Determine the (x, y) coordinate at the center of the cell enclosing the given text.  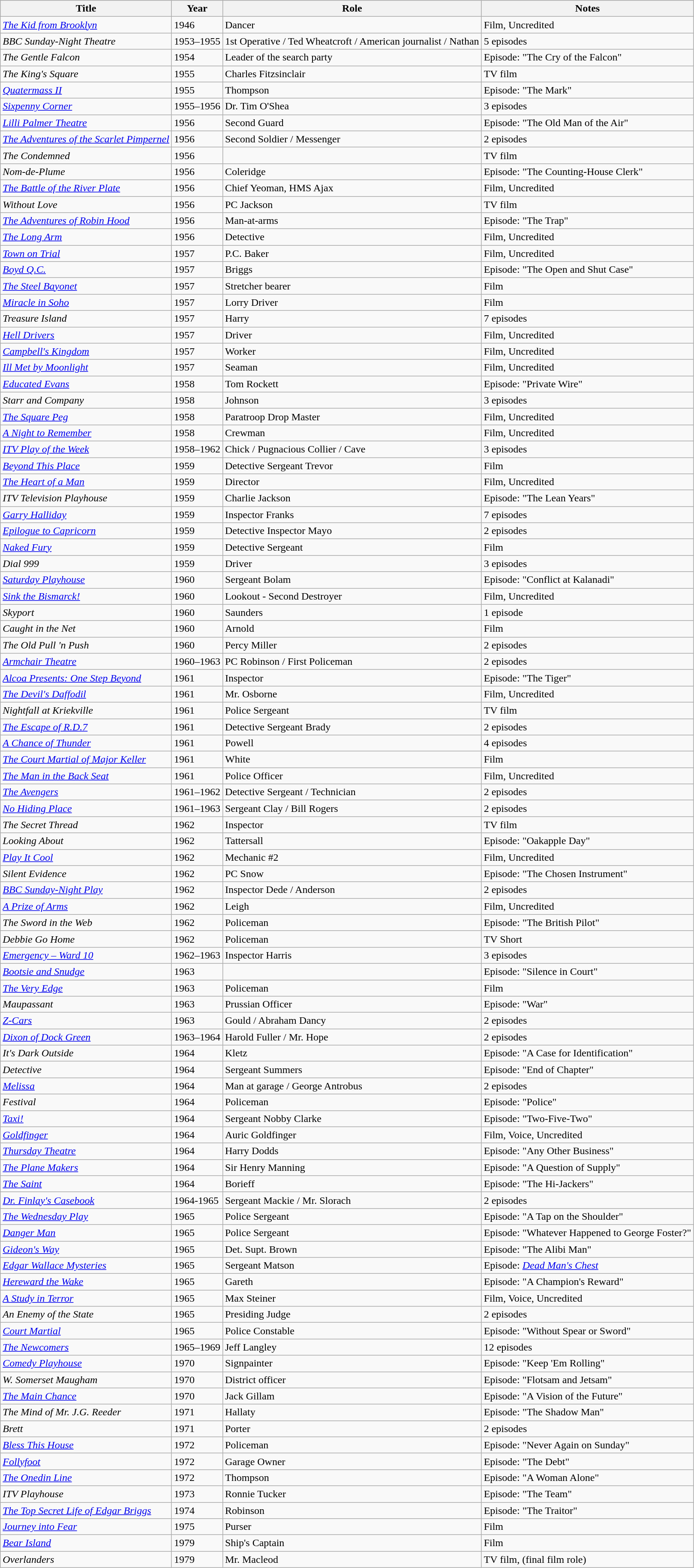
Episode: "Oakapple Day" (587, 841)
Episode: "The Cry of the Falcon" (587, 57)
Gould / Abraham Dancy (352, 1021)
Episode: "Whatever Happened to George Foster?" (587, 1233)
Silent Evidence (86, 874)
Episode: "A Champion's Reward" (587, 1282)
The Old Pull 'n Push (86, 645)
Garage Owner (352, 1461)
White (352, 760)
Hereward the Wake (86, 1282)
Presiding Judge (352, 1315)
The Very Edge (86, 988)
A Prize of Arms (86, 906)
The Court Martial of Major Keller (86, 760)
A Night to Remember (86, 433)
TV Short (587, 939)
Inspector Franks (352, 515)
Sink the Bismarck! (86, 596)
Jack Gillam (352, 1396)
Maupassant (86, 1004)
Comedy Playhouse (86, 1363)
Stretcher bearer (352, 286)
The King's Square (86, 74)
1961–1962 (197, 792)
1975 (197, 1527)
Inspector Dede / Anderson (352, 890)
The Main Chance (86, 1396)
The Top Secret Life of Edgar Briggs (86, 1510)
Taxi! (86, 1119)
The Gentle Falcon (86, 57)
Sergeant Clay / Bill Rogers (352, 808)
Charles Fitzsinclair (352, 74)
Court Martial (86, 1331)
Thursday Theatre (86, 1151)
Episode: "End of Chapter" (587, 1070)
Saturday Playhouse (86, 580)
Hell Drivers (86, 335)
Man at garage / George Antrobus (352, 1086)
Sergeant Nobby Clarke (352, 1119)
Crewman (352, 433)
Episode: "The Counting-House Clerk" (587, 172)
Follyfoot (86, 1461)
No Hiding Place (86, 808)
1961–1963 (197, 808)
Powell (352, 743)
Dial 999 (86, 564)
TV film, (final film role) (587, 1559)
Police Officer (352, 776)
The Onedin Line (86, 1478)
Percy Miller (352, 645)
ITV Playhouse (86, 1494)
Dr. Finlay's Casebook (86, 1200)
Episode: "The Open and Shut Case" (587, 270)
Episode: "The Old Man of the Air" (587, 123)
A Study in Terror (86, 1298)
Episode: "Keep 'Em Rolling" (587, 1363)
Garry Halliday (86, 515)
Episode: "The Shadow Man" (587, 1412)
Debbie Go Home (86, 939)
Lookout - Second Destroyer (352, 596)
Mr. Macleod (352, 1559)
Episode: "A Case for Identification" (587, 1053)
District officer (352, 1380)
The Plane Makers (86, 1167)
Episode: "Silence in Court" (587, 971)
Episode: "A Tap on the Shoulder" (587, 1216)
1965–1969 (197, 1347)
Johnson (352, 400)
Danger Man (86, 1233)
1963–1964 (197, 1037)
Sergeant Mackie / Mr. Slorach (352, 1200)
Episode: "The Alibi Man" (587, 1249)
1955–1956 (197, 106)
Detective Sergeant / Technician (352, 792)
Nightfall at Kriekville (86, 710)
Chick / Pugnacious Collier / Cave (352, 449)
PC Snow (352, 874)
1964-1965 (197, 1200)
An Enemy of the State (86, 1315)
Episode: "Two-Five-Two" (587, 1119)
Gideon's Way (86, 1249)
Tattersall (352, 841)
Man-at-arms (352, 221)
Chief Yeoman, HMS Ajax (352, 188)
Notes (587, 9)
Worker (352, 351)
The Battle of the River Plate (86, 188)
1958–1962 (197, 449)
Episode: "Never Again on Sunday" (587, 1445)
Armchair Theatre (86, 661)
Episode: "The Chosen Instrument" (587, 874)
Max Steiner (352, 1298)
Sergeant Matson (352, 1266)
Naked Fury (86, 547)
Brett (86, 1429)
It's Dark Outside (86, 1053)
Nom-de-Plume (86, 172)
The Newcomers (86, 1347)
Harold Fuller / Mr. Hope (352, 1037)
Episode: "The Debt" (587, 1461)
Dancer (352, 25)
Campbell's Kingdom (86, 351)
Episode: "Private Wire" (587, 384)
Educated Evans (86, 384)
Episode: "The British Pilot" (587, 923)
Robinson (352, 1510)
Bless This House (86, 1445)
4 episodes (587, 743)
Quatermass II (86, 90)
Sergeant Summers (352, 1070)
Treasure Island (86, 319)
Episode: "Any Other Business" (587, 1151)
The Avengers (86, 792)
1954 (197, 57)
The Adventures of the Scarlet Pimpernel (86, 139)
Gareth (352, 1282)
Porter (352, 1429)
Kletz (352, 1053)
Dixon of Dock Green (86, 1037)
Sir Henry Manning (352, 1167)
Harry Dodds (352, 1151)
Sergeant Bolam (352, 580)
Caught in the Net (86, 629)
1 episode (587, 612)
Emergency – Ward 10 (86, 955)
Starr and Company (86, 400)
Coleridge (352, 172)
Saunders (352, 612)
Journey into Fear (86, 1527)
Episode: "The Trap" (587, 221)
1974 (197, 1510)
Bootsie and Snudge (86, 971)
BBC Sunday-Night Play (86, 890)
Episode: "The Tiger" (587, 678)
Police Constable (352, 1331)
The Devil's Daffodil (86, 694)
1st Operative / Ted Wheatcroft / American journalist / Nathan (352, 41)
The Kid from Brooklyn (86, 25)
Year (197, 9)
Without Love (86, 205)
Charlie Jackson (352, 498)
The Adventures of Robin Hood (86, 221)
Lilli Palmer Theatre (86, 123)
Epilogue to Capricorn (86, 531)
Director (352, 482)
12 episodes (587, 1347)
The Escape of R.D.7 (86, 727)
Mr. Osborne (352, 694)
Beyond This Place (86, 465)
BBC Sunday-Night Theatre (86, 41)
Goldfinger (86, 1135)
Episode: "A Question of Supply" (587, 1167)
Ship's Captain (352, 1543)
Second Guard (352, 123)
Overlanders (86, 1559)
Alcoa Presents: One Step Beyond (86, 678)
Ill Met by Moonlight (86, 368)
1960–1963 (197, 661)
Mechanic #2 (352, 857)
Skyport (86, 612)
1962–1963 (197, 955)
Lorry Driver (352, 302)
Briggs (352, 270)
Leader of the search party (352, 57)
Episode: "The Traitor" (587, 1510)
Detective Sergeant Brady (352, 727)
Signpainter (352, 1363)
Episode: "War" (587, 1004)
Prussian Officer (352, 1004)
1946 (197, 25)
PC Jackson (352, 205)
The Sword in the Web (86, 923)
Seaman (352, 368)
Detective Sergeant Trevor (352, 465)
5 episodes (587, 41)
The Wednesday Play (86, 1216)
Episode: "The Team" (587, 1494)
Hallaty (352, 1412)
ITV Play of the Week (86, 449)
Leigh (352, 906)
Episode: "The Hi-Jackers" (587, 1184)
Paratroop Drop Master (352, 416)
ITV Television Playhouse (86, 498)
Episode: "Without Spear or Sword" (587, 1331)
W. Somerset Maugham (86, 1380)
P.C. Baker (352, 253)
Episode: "The Mark" (587, 90)
Episode: "Flotsam and Jetsam" (587, 1380)
Miracle in Soho (86, 302)
Purser (352, 1527)
The Condemned (86, 155)
Auric Goldfinger (352, 1135)
Detective Sergeant (352, 547)
Episode: "The Lean Years" (587, 498)
Title (86, 9)
Arnold (352, 629)
Play It Cool (86, 857)
The Square Peg (86, 416)
Second Soldier / Messenger (352, 139)
Jeff Langley (352, 1347)
Dr. Tim O'Shea (352, 106)
The Mind of Mr. J.G. Reeder (86, 1412)
Ronnie Tucker (352, 1494)
Sixpenny Corner (86, 106)
Inspector Harris (352, 955)
The Man in the Back Seat (86, 776)
The Heart of a Man (86, 482)
Episode: Dead Man's Chest (587, 1266)
The Steel Bayonet (86, 286)
Looking About (86, 841)
Episode: "Conflict at Kalanadi" (587, 580)
A Chance of Thunder (86, 743)
Boyd Q.C. (86, 270)
Harry (352, 319)
Festival (86, 1102)
The Secret Thread (86, 825)
Detective Inspector Mayo (352, 531)
Episode: "A Vision of the Future" (587, 1396)
1953–1955 (197, 41)
The Long Arm (86, 237)
1973 (197, 1494)
The Saint (86, 1184)
Edgar Wallace Mysteries (86, 1266)
Borieff (352, 1184)
Episode: "A Woman Alone" (587, 1478)
PC Robinson / First Policeman (352, 661)
Role (352, 9)
Episode: "Police" (587, 1102)
Melissa (86, 1086)
Town on Trial (86, 253)
Det. Supt. Brown (352, 1249)
Bear Island (86, 1543)
Tom Rockett (352, 384)
Z-Cars (86, 1021)
